For the text-containing cell, return its midpoint in [x, y] coordinate format. 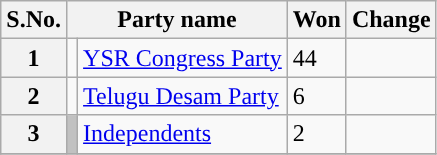
Telugu Desam Party [183, 96]
Independents [183, 134]
6 [316, 96]
Party name [176, 20]
S.No. [34, 20]
3 [34, 134]
Change [391, 20]
1 [34, 58]
Won [316, 20]
44 [316, 58]
YSR Congress Party [183, 58]
